Pinpoint the cell where the given text exists, returning its [x, y] midpoint coordinate. 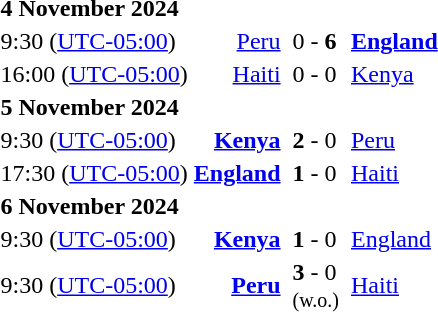
2 - 0 [316, 140]
0 - 0 [316, 74]
Haiti [237, 74]
England [237, 173]
0 - 6 [316, 41]
Peru [237, 41]
